Provide the [X, Y] coordinate of the cell's center where the given text is located.  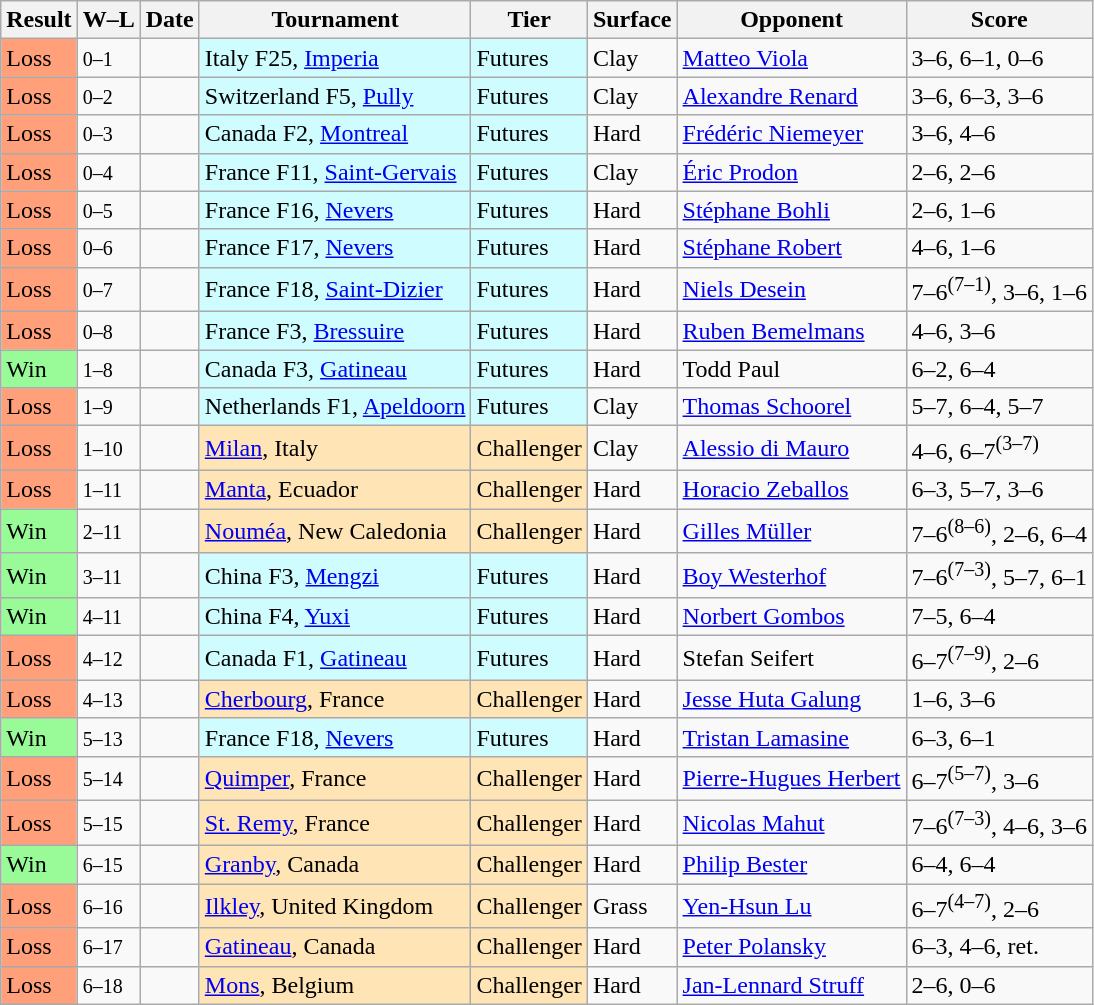
Matteo Viola [792, 58]
Stéphane Bohli [792, 210]
Italy F25, Imperia [335, 58]
6–3, 5–7, 3–6 [999, 489]
5–14 [108, 778]
Horacio Zeballos [792, 489]
1–8 [108, 369]
7–6(7–3), 4–6, 3–6 [999, 824]
2–6, 2–6 [999, 172]
France F16, Nevers [335, 210]
1–11 [108, 489]
Thomas Schoorel [792, 407]
1–9 [108, 407]
4–6, 1–6 [999, 248]
3–6, 4–6 [999, 134]
3–11 [108, 576]
0–2 [108, 96]
Éric Prodon [792, 172]
Opponent [792, 20]
Frédéric Niemeyer [792, 134]
7–5, 6–4 [999, 617]
6–7(5–7), 3–6 [999, 778]
China F4, Yuxi [335, 617]
1–10 [108, 448]
Yen-Hsun Lu [792, 906]
Granby, Canada [335, 865]
6–4, 6–4 [999, 865]
5–15 [108, 824]
0–3 [108, 134]
Norbert Gombos [792, 617]
Date [170, 20]
Milan, Italy [335, 448]
Netherlands F1, Apeldoorn [335, 407]
Jan-Lennard Struff [792, 985]
5–13 [108, 737]
1–6, 3–6 [999, 699]
Alexandre Renard [792, 96]
Grass [632, 906]
0–8 [108, 331]
France F18, Saint-Dizier [335, 290]
Peter Polansky [792, 947]
Mons, Belgium [335, 985]
Pierre-Hugues Herbert [792, 778]
Jesse Huta Galung [792, 699]
2–6, 1–6 [999, 210]
6–3, 6–1 [999, 737]
Tier [529, 20]
7–6(7–3), 5–7, 6–1 [999, 576]
Manta, Ecuador [335, 489]
Switzerland F5, Pully [335, 96]
0–5 [108, 210]
Quimper, France [335, 778]
Ilkley, United Kingdom [335, 906]
France F11, Saint-Gervais [335, 172]
Gilles Müller [792, 532]
Stéphane Robert [792, 248]
7–6(7–1), 3–6, 1–6 [999, 290]
6–17 [108, 947]
Canada F3, Gatineau [335, 369]
2–11 [108, 532]
4–6, 6–7(3–7) [999, 448]
6–7(7–9), 2–6 [999, 658]
6–3, 4–6, ret. [999, 947]
4–6, 3–6 [999, 331]
Stefan Seifert [792, 658]
France F3, Bressuire [335, 331]
4–11 [108, 617]
0–6 [108, 248]
0–1 [108, 58]
Niels Desein [792, 290]
3–6, 6–3, 3–6 [999, 96]
7–6(8–6), 2–6, 6–4 [999, 532]
4–12 [108, 658]
0–4 [108, 172]
4–13 [108, 699]
Nicolas Mahut [792, 824]
Philip Bester [792, 865]
3–6, 6–1, 0–6 [999, 58]
Todd Paul [792, 369]
Score [999, 20]
Cherbourg, France [335, 699]
France F18, Nevers [335, 737]
Canada F1, Gatineau [335, 658]
5–7, 6–4, 5–7 [999, 407]
France F17, Nevers [335, 248]
Result [39, 20]
Tournament [335, 20]
Ruben Bemelmans [792, 331]
6–18 [108, 985]
0–7 [108, 290]
Alessio di Mauro [792, 448]
China F3, Mengzi [335, 576]
Tristan Lamasine [792, 737]
6–2, 6–4 [999, 369]
6–16 [108, 906]
Canada F2, Montreal [335, 134]
W–L [108, 20]
St. Remy, France [335, 824]
Nouméa, New Caledonia [335, 532]
Gatineau, Canada [335, 947]
6–7(4–7), 2–6 [999, 906]
2–6, 0–6 [999, 985]
Boy Westerhof [792, 576]
6–15 [108, 865]
Surface [632, 20]
